From the cell containing the given text, extract its center point as [x, y] coordinate. 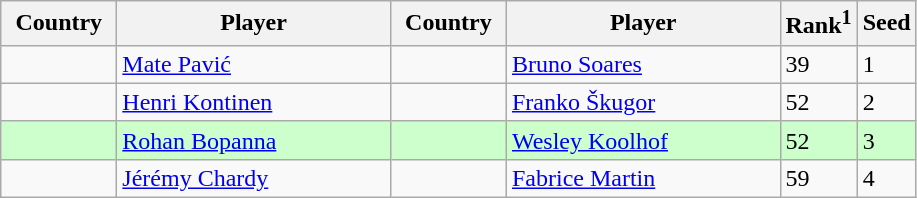
39 [818, 64]
Franko Škugor [643, 102]
Bruno Soares [643, 64]
Jérémy Chardy [254, 178]
3 [886, 140]
Fabrice Martin [643, 178]
Rohan Bopanna [254, 140]
Wesley Koolhof [643, 140]
59 [818, 178]
Seed [886, 24]
4 [886, 178]
Rank1 [818, 24]
Henri Kontinen [254, 102]
1 [886, 64]
2 [886, 102]
Mate Pavić [254, 64]
